Determine the (x, y) coordinate at the center of the cell enclosing the given text.  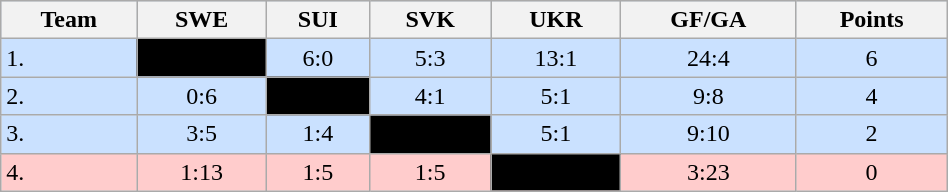
9:8 (708, 96)
9:10 (708, 134)
3:23 (708, 172)
2 (872, 134)
SWE (202, 20)
24:4 (708, 58)
6:0 (318, 58)
Team (69, 20)
Points (872, 20)
13:1 (556, 58)
1:4 (318, 134)
6 (872, 58)
5:3 (430, 58)
4. (69, 172)
0 (872, 172)
0:6 (202, 96)
SVK (430, 20)
4:1 (430, 96)
2. (69, 96)
1:13 (202, 172)
GF/GA (708, 20)
1. (69, 58)
3. (69, 134)
4 (872, 96)
UKR (556, 20)
3:5 (202, 134)
SUI (318, 20)
